Find where the given text appears and provide that cell's center as [x, y] coordinate. 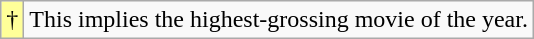
† [12, 20]
This implies the highest-grossing movie of the year. [279, 20]
